Pinpoint the cell where the given text exists, returning its (X, Y) midpoint coordinate. 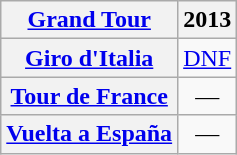
Vuelta a España (90, 134)
2013 (208, 20)
Tour de France (90, 96)
Giro d'Italia (90, 58)
Grand Tour (90, 20)
DNF (208, 58)
